Locate the cell with the specified text and output its (X, Y) center coordinate. 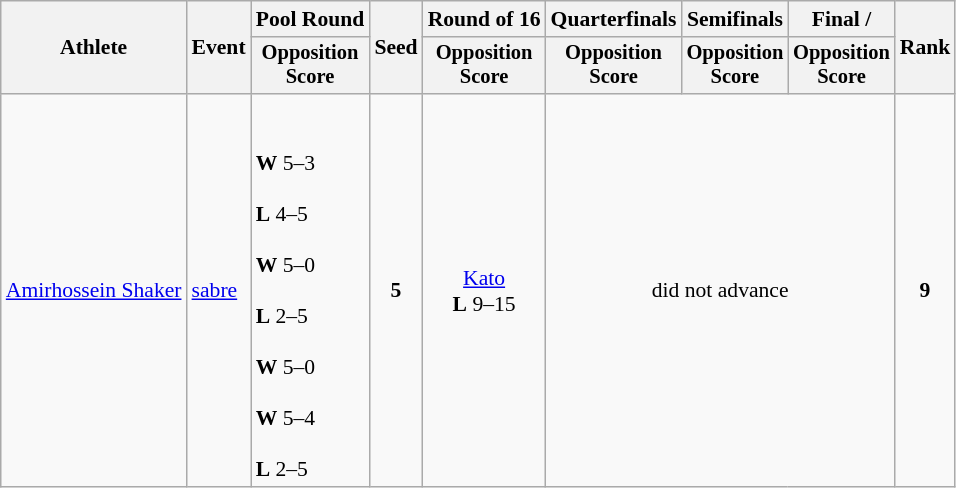
Final / (842, 19)
sabre (219, 290)
5 (396, 290)
KatoL 9–15 (484, 290)
Event (219, 48)
Pool Round (310, 19)
Quarterfinals (614, 19)
Athlete (94, 48)
Round of 16 (484, 19)
Seed (396, 48)
Rank (926, 48)
Semifinals (736, 19)
9 (926, 290)
W 5–3 L 4–5 W 5–0 L 2–5W 5–0W 5–4L 2–5 (310, 290)
Amirhossein Shaker (94, 290)
did not advance (720, 290)
